Capture the cell that displays the provided text and extract its [X, Y] central coordinate. 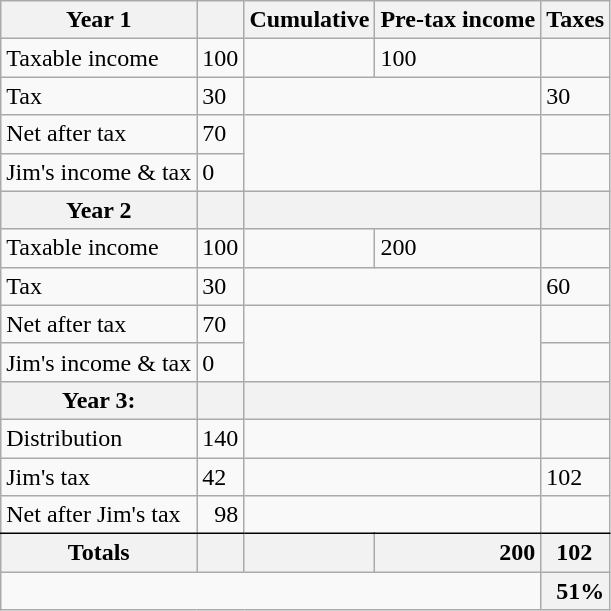
140 [220, 438]
Year 3: [99, 400]
42 [220, 477]
51% [576, 591]
98 [220, 515]
Totals [99, 553]
Net after Jim's tax [99, 515]
Year 2 [99, 210]
Pre-tax income [458, 20]
Jim's tax [99, 477]
Taxes [576, 20]
Distribution [99, 438]
60 [576, 286]
Year 1 [99, 20]
Cumulative [310, 20]
